Detect which cell encompasses the target text, then output its (x, y) center coordinate. 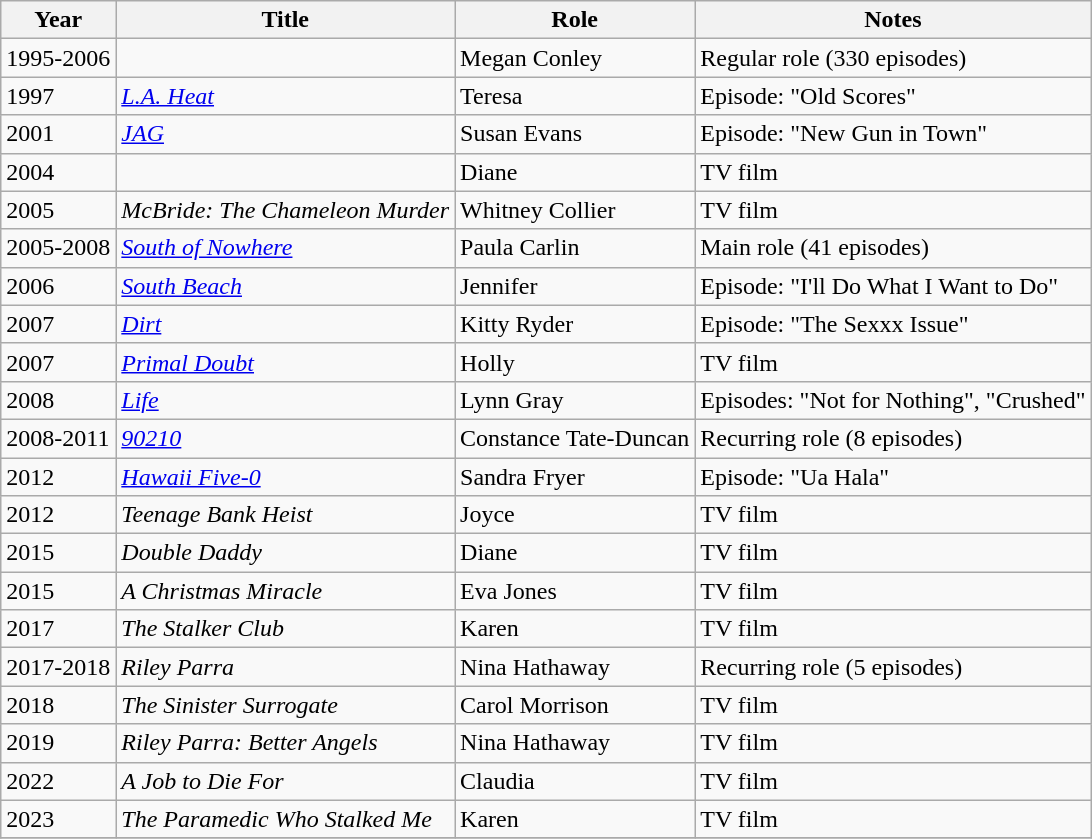
Riley Parra: Better Angels (286, 743)
Episode: "New Gun in Town" (893, 134)
2017 (58, 629)
2022 (58, 781)
Sandra Fryer (575, 477)
Teresa (575, 96)
Claudia (575, 781)
A Job to Die For (286, 781)
Jennifer (575, 286)
2008 (58, 400)
Life (286, 400)
Lynn Gray (575, 400)
Dirt (286, 324)
Whitney Collier (575, 210)
Paula Carlin (575, 248)
Holly (575, 362)
Notes (893, 20)
Teenage Bank Heist (286, 515)
Episodes: "Not for Nothing", "Crushed" (893, 400)
2023 (58, 819)
Constance Tate-Duncan (575, 438)
Riley Parra (286, 667)
Recurring role (8 episodes) (893, 438)
2005 (58, 210)
Kitty Ryder (575, 324)
Episode: "I'll Do What I Want to Do" (893, 286)
90210 (286, 438)
2006 (58, 286)
Susan Evans (575, 134)
L.A. Heat (286, 96)
Main role (41 episodes) (893, 248)
2019 (58, 743)
Primal Doubt (286, 362)
The Paramedic Who Stalked Me (286, 819)
Eva Jones (575, 591)
The Sinister Surrogate (286, 705)
1997 (58, 96)
Title (286, 20)
Recurring role (5 episodes) (893, 667)
South Beach (286, 286)
Year (58, 20)
Double Daddy (286, 553)
South of Nowhere (286, 248)
Megan Conley (575, 58)
1995-2006 (58, 58)
2008-2011 (58, 438)
McBride: The Chameleon Murder (286, 210)
2017-2018 (58, 667)
A Christmas Miracle (286, 591)
Episode: "Old Scores" (893, 96)
Hawaii Five-0 (286, 477)
Joyce (575, 515)
JAG (286, 134)
2004 (58, 172)
Regular role (330 episodes) (893, 58)
Episode: "The Sexxx Issue" (893, 324)
2018 (58, 705)
Role (575, 20)
Episode: "Ua Hala" (893, 477)
2001 (58, 134)
Carol Morrison (575, 705)
2005-2008 (58, 248)
The Stalker Club (286, 629)
